Detect which cell encompasses the target text, then output its (X, Y) center coordinate. 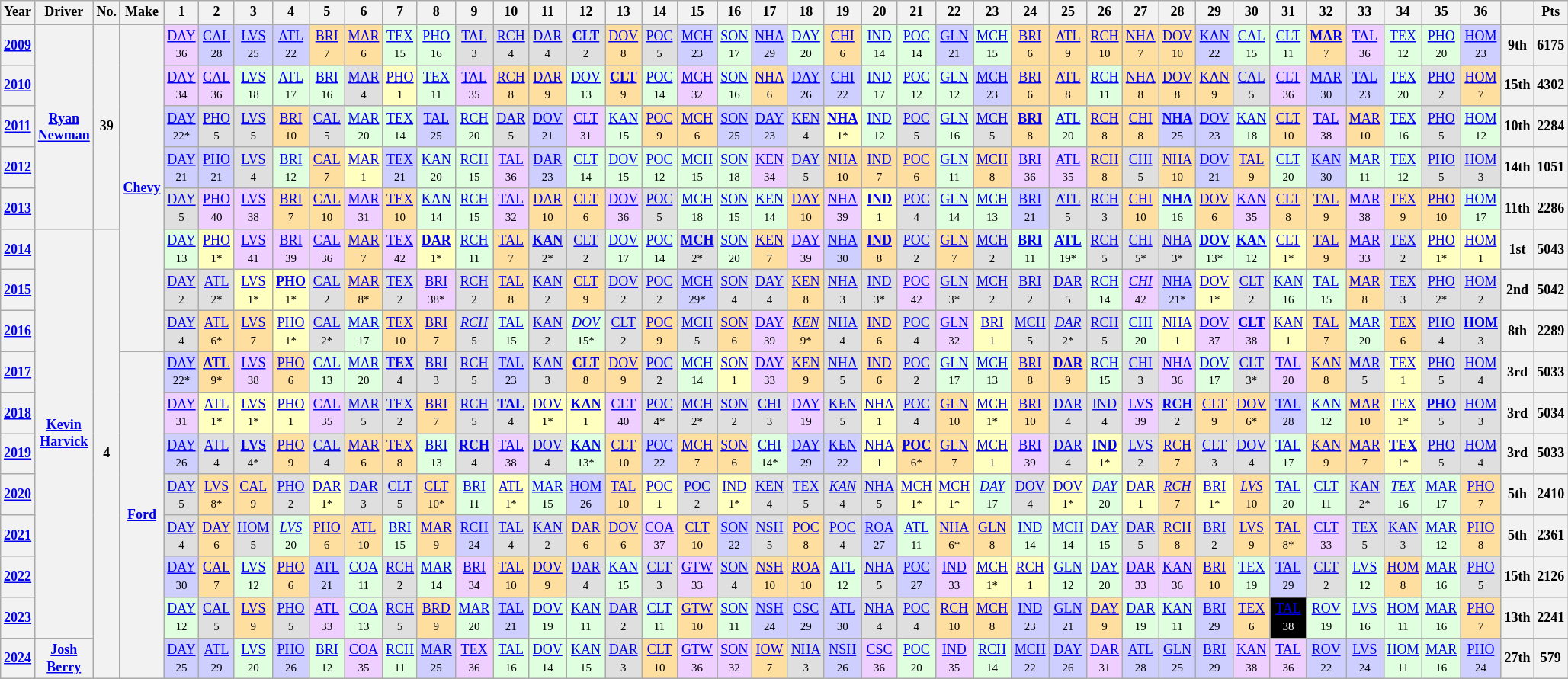
TAL32 (511, 209)
GTW33 (697, 577)
CLT10* (436, 495)
1st (1517, 249)
TEX20 (1403, 86)
CHI5* (1140, 249)
MAR15 (548, 495)
2010 (18, 86)
2289 (1550, 331)
TAL29 (1288, 577)
KAN20 (436, 168)
CAL9 (253, 495)
29 (1215, 12)
DOV2 (624, 290)
CHI20 (1140, 331)
MAR9 (436, 536)
KAN38 (1252, 658)
CAL2 (326, 290)
IND1 (880, 209)
9th (1517, 45)
2023 (18, 617)
POC20 (916, 658)
PHO26 (291, 658)
SON22 (735, 536)
MCH1 (992, 454)
ROV22 (1326, 658)
25 (1068, 12)
ATL29 (216, 658)
RCH1 (1030, 577)
KAN13* (585, 454)
CHI22 (843, 86)
BRI21 (1030, 209)
LVS4* (253, 454)
KEN5 (843, 413)
CAL35 (326, 413)
CHI8 (1140, 127)
2nd (1517, 290)
LVS41 (253, 249)
1 (181, 12)
5 (326, 12)
DAR33 (1140, 577)
HOM1 (1481, 249)
KAN35 (1252, 209)
BRI3 (436, 372)
CHI10 (1140, 209)
13 (624, 12)
NHA39 (843, 209)
HOM5 (253, 536)
ATL33 (326, 617)
HOM7 (1481, 86)
2126 (1550, 577)
DAR1 (1140, 495)
HOM12 (1481, 127)
26 (1105, 12)
6175 (1550, 45)
GLN16 (954, 127)
IND3* (880, 290)
BRD9 (436, 617)
IND8 (880, 249)
MAR14 (436, 577)
PHO21 (216, 168)
TEX19 (1252, 577)
2009 (18, 45)
No. (107, 12)
TEX9 (1403, 209)
8 (436, 12)
TAL8* (1288, 536)
2284 (1550, 127)
35 (1441, 12)
ATL17 (291, 86)
MAR12 (1441, 536)
CLT31 (585, 127)
GLN3* (954, 290)
DAY23 (770, 127)
SON11 (735, 617)
10th (1517, 127)
BRI1* (1215, 495)
LVS2 (1140, 454)
KEN7 (770, 249)
MCH6 (697, 127)
ATL22 (291, 45)
32 (1326, 12)
NHA30 (843, 249)
DAR2 (624, 617)
DAR6 (585, 536)
30 (1252, 12)
2241 (1550, 617)
MCH22 (1030, 658)
LVS25 (253, 45)
MCH7 (697, 454)
GLN14 (954, 209)
KEN9 (806, 372)
18 (806, 12)
ATL8 (1068, 86)
DOV10 (1177, 45)
GLN25 (1177, 658)
Kevin Harvick (64, 433)
DAY34 (181, 86)
PHO16 (436, 45)
15 (697, 12)
PHO8 (1481, 536)
NHA29 (770, 45)
COA37 (660, 536)
DAY13 (181, 249)
SON17 (735, 45)
ATL19* (1068, 249)
2410 (1550, 495)
13th (1517, 617)
DAY25 (181, 658)
2014 (18, 249)
PHO9 (291, 454)
LVS24 (1365, 658)
POC42 (916, 290)
PHO10 (1441, 209)
SON16 (735, 86)
ATL30 (843, 617)
HOM23 (1481, 45)
COA35 (364, 658)
DAY29 (806, 454)
11th (1517, 209)
CHI5 (1140, 168)
SON32 (735, 658)
IND23 (1030, 617)
27th (1517, 658)
CHI42 (1140, 290)
9 (474, 12)
TAL16 (511, 658)
LVS18 (253, 86)
DOV19 (548, 617)
MCH18 (697, 209)
DAY21 (181, 168)
KEN14 (770, 209)
DOV13* (1215, 249)
NSH24 (770, 617)
12 (585, 12)
DAY6 (216, 536)
DAY10 (806, 209)
4302 (1550, 86)
IND12 (880, 127)
DOV15 (624, 168)
LVS5 (253, 127)
HOM8 (1403, 577)
3 (253, 12)
6 (364, 12)
34 (1403, 12)
SON18 (735, 168)
2361 (1550, 536)
NHA7 (1140, 45)
14th (1517, 168)
TEX42 (400, 249)
PHO2* (1441, 290)
KAN18 (1252, 127)
CAL4 (326, 454)
NHA25 (1177, 127)
ROV19 (1326, 617)
Ford (142, 515)
DAY31 (181, 413)
TAL8 (511, 290)
TAL25 (436, 127)
CHI14* (770, 454)
KAN22 (1215, 45)
CAL13 (326, 372)
ATL10 (364, 536)
Year (18, 12)
21 (916, 12)
BRI34 (474, 577)
2018 (18, 413)
IND35 (954, 658)
TEX14 (400, 127)
MAR8 (1365, 290)
DOV23 (1215, 127)
NSH10 (770, 577)
Ryan Newman (64, 127)
Pts (1550, 12)
DOV36 (624, 209)
CAL15 (1252, 45)
SON15 (735, 209)
MAR38 (1365, 209)
MCH29* (697, 290)
DAY36 (181, 45)
BRI1 (992, 331)
TEX11 (436, 86)
POC4* (660, 413)
IND7 (880, 168)
ATL20 (1068, 127)
NSH5 (770, 536)
2024 (18, 658)
19 (843, 12)
20 (880, 12)
CLT5 (400, 495)
ATL12 (843, 577)
POC27 (916, 577)
BRI38* (436, 290)
MAR25 (436, 658)
39 (107, 127)
KEN9* (806, 331)
2012 (18, 168)
DAR19 (1140, 617)
DAY17 (992, 495)
MAR31 (364, 209)
TAL21 (511, 617)
HOM26 (585, 495)
DAR23 (548, 168)
CLT38 (1252, 331)
DAY12 (181, 617)
2011 (18, 127)
RCH24 (474, 536)
NHA21* (1177, 290)
ATL4 (216, 454)
ATL2* (216, 290)
CHI6 (843, 45)
HOM17 (1481, 209)
28 (1177, 12)
2017 (18, 372)
TEX36 (474, 658)
Chevy (142, 187)
NHA16 (1177, 209)
LVS39 (1140, 413)
DOV37 (1215, 331)
MAR1 (364, 168)
CLT3* (1252, 372)
10 (511, 12)
ATL21 (326, 577)
2021 (18, 536)
TAL17 (1288, 454)
SON20 (735, 249)
NHA1* (843, 127)
TEX1 (1403, 372)
KEN34 (770, 168)
MAR4 (364, 86)
33 (1365, 12)
DAR2* (1068, 331)
DAY19 (806, 413)
TAL28 (1288, 413)
NHA3* (1177, 249)
GLN17 (954, 372)
DAR10 (548, 209)
POC6 (916, 168)
Josh Berry (64, 658)
2016 (18, 331)
ROA27 (880, 536)
2013 (18, 209)
31 (1288, 12)
14 (660, 12)
GLN8 (992, 536)
LVS10 (1252, 495)
2286 (1550, 209)
GLN32 (954, 331)
NHA6 (770, 86)
SON1 (735, 372)
5042 (1550, 290)
LVS4 (253, 168)
DOV6* (1252, 413)
CLT1* (1288, 249)
IND33 (954, 577)
ATL6* (216, 331)
MAR8* (364, 290)
8th (1517, 331)
TEX21 (400, 168)
COA11 (364, 577)
IOW7 (770, 658)
ATL28 (1140, 658)
ATL35 (1068, 168)
ATL11 (916, 536)
CSC36 (880, 658)
MAR11 (1365, 168)
CLT20 (1288, 168)
KAN36 (1177, 577)
COA13 (364, 617)
LVS16 (1365, 617)
KAN16 (1288, 290)
Driver (64, 12)
2015 (18, 290)
GTW10 (697, 617)
TEX15 (400, 45)
TEX3 (1403, 290)
BRI16 (326, 86)
27 (1140, 12)
NSH26 (843, 658)
KAN14 (436, 209)
ATL9* (216, 372)
BRI36 (1030, 168)
CSC29 (806, 617)
KAN30 (1326, 168)
DAY9 (1105, 617)
DAY33 (770, 372)
CLT33 (1326, 536)
KAN8 (1326, 372)
ATL9 (1068, 45)
2 (216, 12)
BRI15 (400, 536)
GTW36 (697, 658)
CLT36 (1288, 86)
16 (735, 12)
TEX4 (400, 372)
36 (1481, 12)
CLT6 (585, 209)
DAY2 (181, 290)
SON2 (735, 413)
PHO20 (1441, 45)
RCH3 (1105, 209)
579 (1550, 658)
LVS7 (253, 331)
2019 (18, 454)
IND17 (880, 86)
24 (1030, 12)
DAY30 (181, 577)
NHA36 (1177, 372)
KAN4 (843, 495)
CAL28 (216, 45)
5043 (1550, 249)
CAL10 (326, 209)
POC22 (660, 454)
PHO40 (216, 209)
11 (548, 12)
NHA6* (954, 536)
17 (770, 12)
GLN10 (954, 413)
POC8 (806, 536)
LVS8* (216, 495)
RCH20 (474, 127)
2020 (18, 495)
GLN11 (954, 168)
DOV15* (585, 331)
BRI13 (436, 454)
POC1 (660, 495)
MAR33 (1365, 249)
TAL3 (474, 45)
DAR31 (1105, 658)
7 (400, 12)
TAL35 (474, 86)
PHO24 (1481, 658)
PHO4 (1441, 331)
ATL5 (1068, 209)
CLT40 (624, 413)
5034 (1550, 413)
2022 (18, 577)
1051 (1550, 168)
KEN22 (843, 454)
CAL2* (326, 331)
POC6* (916, 454)
DOV13 (585, 86)
DOV14 (548, 658)
KEN8 (806, 290)
MAR30 (1326, 86)
CLT14 (585, 168)
SON25 (735, 127)
ROA10 (806, 577)
IND4 (1105, 413)
22 (954, 12)
TEX8 (400, 454)
NHA8 (1140, 86)
HOM2 (1481, 290)
Make (142, 12)
23 (992, 12)
DAY15 (1105, 536)
MCH32 (697, 86)
